Find where the given text appears and provide that cell's center as (x, y) coordinate. 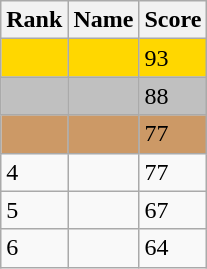
5 (34, 210)
6 (34, 248)
Name (104, 20)
Rank (34, 20)
Score (173, 20)
93 (173, 58)
64 (173, 248)
88 (173, 96)
67 (173, 210)
4 (34, 172)
